Identify which cell holds the provided text, then report its (X, Y) central coordinate. 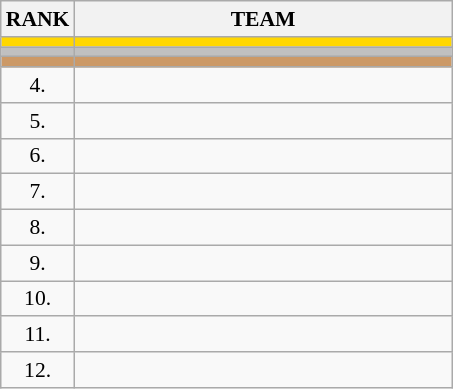
6. (38, 156)
10. (38, 299)
7. (38, 192)
8. (38, 228)
11. (38, 335)
4. (38, 85)
RANK (38, 19)
5. (38, 121)
9. (38, 263)
TEAM (262, 19)
12. (38, 370)
